Capture the cell that displays the provided text and extract its [x, y] central coordinate. 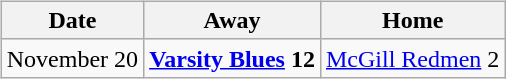
November 20 [72, 58]
Varsity Blues 12 [232, 58]
McGill Redmen 2 [412, 58]
Home [412, 20]
Date [72, 20]
Away [232, 20]
